Extract the [x, y] coordinate from the center of the cell holding the provided text.  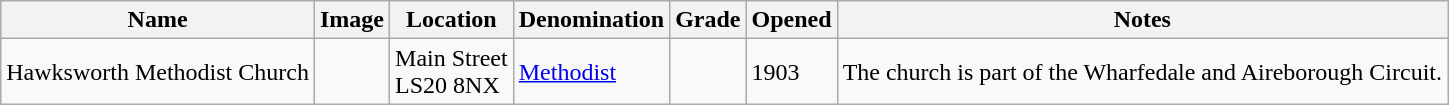
The church is part of the Wharfedale and Aireborough Circuit. [1142, 72]
1903 [792, 72]
Notes [1142, 20]
Hawksworth Methodist Church [158, 72]
Image [352, 20]
Main StreetLS20 8NX [452, 72]
Denomination [591, 20]
Grade [708, 20]
Opened [792, 20]
Methodist [591, 72]
Name [158, 20]
Location [452, 20]
